Capture the cell that displays the provided text and extract its [x, y] central coordinate. 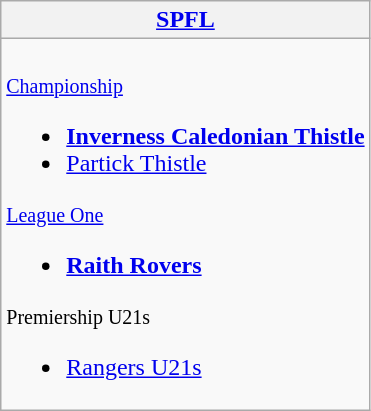
SPFL [186, 20]
ChampionshipInverness Caledonian ThistlePartick ThistleLeague OneRaith RoversPremiership U21sRangers U21s [186, 224]
